Capture the cell that displays the provided text and extract its [X, Y] central coordinate. 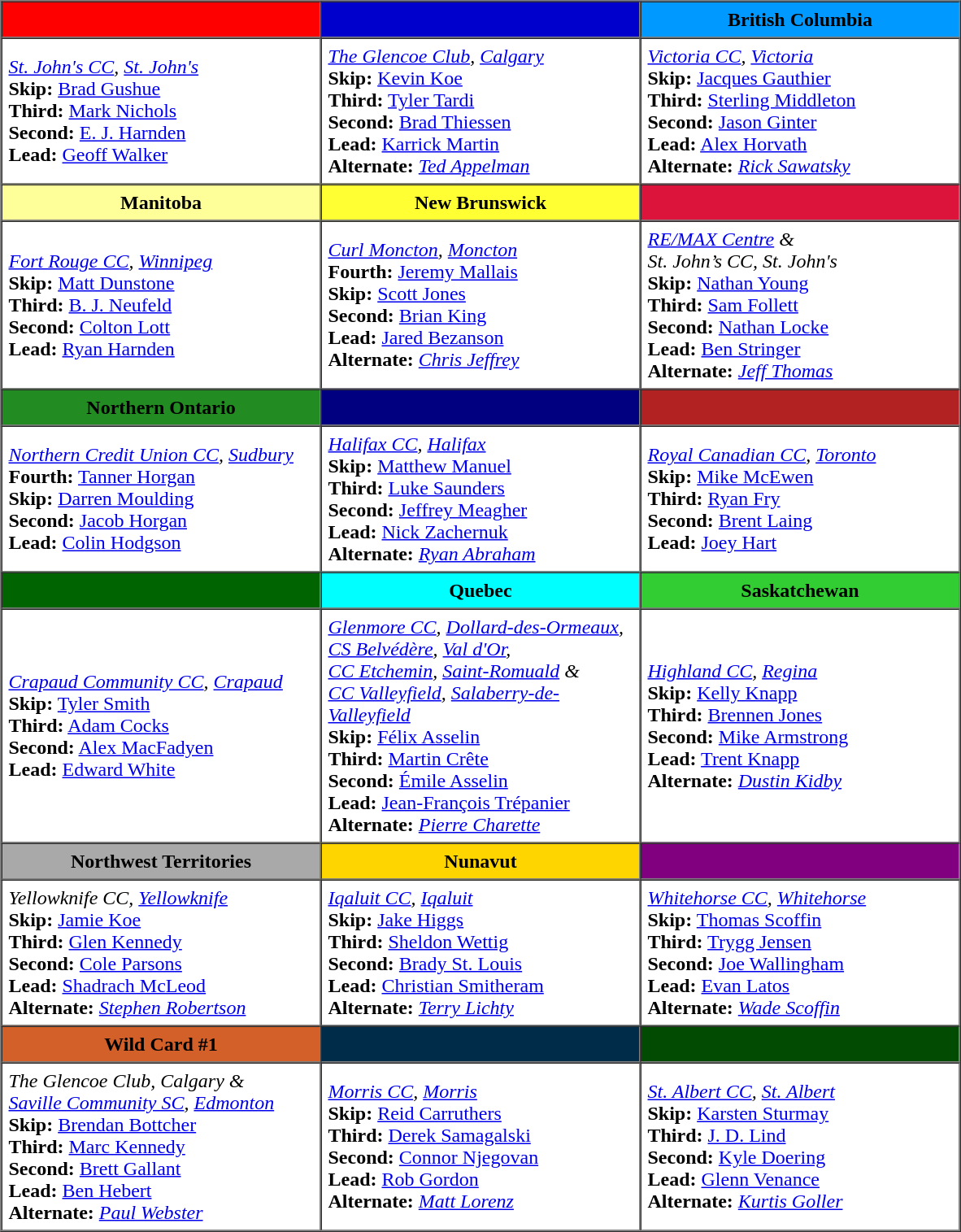
Crapaud Community CC, CrapaudSkip: Tyler Smith Third: Adam Cocks Second: Alex MacFadyen Lead: Edward White [161, 725]
Saskatchewan [800, 590]
British Columbia [800, 20]
New Brunswick [480, 202]
RE/MAX Centre &St. John’s CC, St. John'sSkip: Nathan Young Third: Sam Follett Second: Nathan Locke Lead: Ben Stringer Alternate: Jeff Thomas [800, 306]
Northern Credit Union CC, SudburyFourth: Tanner Horgan Skip: Darren Moulding Second: Jacob Horgan Lead: Colin Hodgson [161, 499]
Victoria CC, VictoriaSkip: Jacques Gauthier Third: Sterling Middleton Second: Jason Ginter Lead: Alex Horvath Alternate: Rick Sawatsky [800, 111]
Wild Card #1 [161, 1044]
Curl Moncton, MonctonFourth: Jeremy Mallais Skip: Scott Jones Second: Brian King Lead: Jared Bezanson Alternate: Chris Jeffrey [480, 306]
St. Albert CC, St. AlbertSkip: Karsten Sturmay Third: J. D. Lind Second: Kyle Doering Lead: Glenn Venance Alternate: Kurtis Goller [800, 1147]
Iqaluit CC, IqaluitSkip: Jake Higgs Third: Sheldon Wettig Second: Brady St. Louis Lead: Christian Smitheram Alternate: Terry Lichty [480, 953]
Yellowknife CC, YellowknifeSkip: Jamie Koe Third: Glen Kennedy Second: Cole Parsons Lead: Shadrach McLeod Alternate: Stephen Robertson [161, 953]
Northwest Territories [161, 860]
Royal Canadian CC, TorontoSkip: Mike McEwen Third: Ryan Fry Second: Brent Laing Lead: Joey Hart [800, 499]
Nunavut [480, 860]
St. John's CC, St. John'sSkip: Brad Gushue Third: Mark Nichols Second: E. J. Harnden Lead: Geoff Walker [161, 111]
Fort Rouge CC, WinnipegSkip: Matt Dunstone Third: B. J. Neufeld Second: Colton Lott Lead: Ryan Harnden [161, 306]
Halifax CC, HalifaxSkip: Matthew Manuel Third: Luke Saunders Second: Jeffrey Meagher Lead: Nick Zachernuk Alternate: Ryan Abraham [480, 499]
Manitoba [161, 202]
Northern Ontario [161, 407]
The Glencoe Club, CalgarySkip: Kevin Koe Third: Tyler Tardi Second: Brad Thiessen Lead: Karrick Martin Alternate: Ted Appelman [480, 111]
Quebec [480, 590]
Whitehorse CC, WhitehorseSkip: Thomas Scoffin Third: Trygg Jensen Second: Joe Wallingham Lead: Evan Latos Alternate: Wade Scoffin [800, 953]
Highland CC, ReginaSkip: Kelly Knapp Third: Brennen Jones Second: Mike Armstrong Lead: Trent Knapp Alternate: Dustin Kidby [800, 725]
Morris CC, MorrisSkip: Reid Carruthers Third: Derek Samagalski Second: Connor Njegovan Lead: Rob Gordon Alternate: Matt Lorenz [480, 1147]
